Scan for the cell matching the given text and deliver its [x, y] coordinate at center. 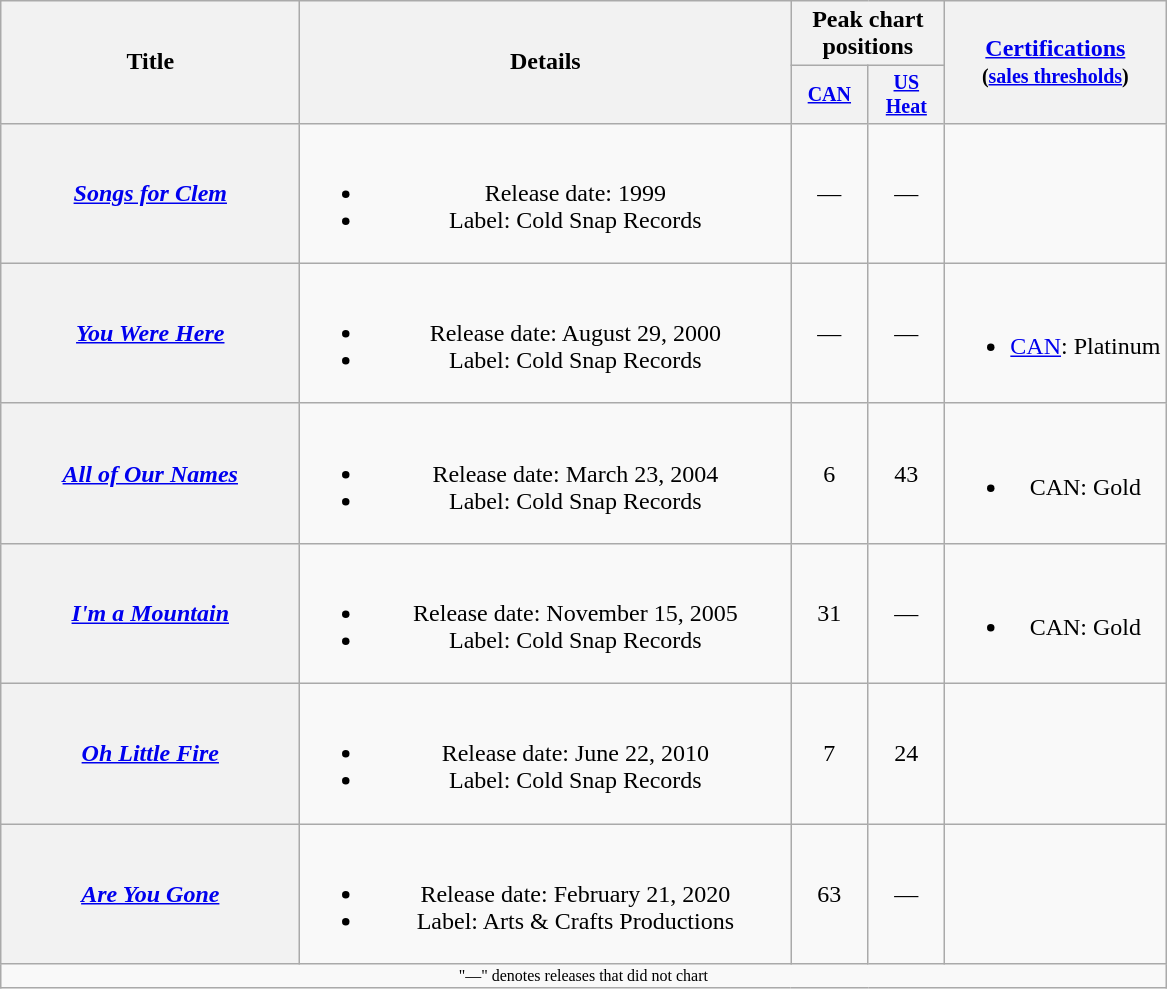
24 [906, 754]
43 [906, 473]
7 [830, 754]
6 [830, 473]
63 [830, 894]
Details [546, 62]
CAN [830, 94]
Oh Little Fire [150, 754]
Release date: March 23, 2004Label: Cold Snap Records [546, 473]
31 [830, 613]
Release date: 1999Label: Cold Snap Records [546, 193]
Are You Gone [150, 894]
Peak chartpositions [868, 34]
CAN: Platinum [1056, 333]
All of Our Names [150, 473]
US Heat [906, 94]
Release date: February 21, 2020Label: Arts & Crafts Productions [546, 894]
Release date: August 29, 2000Label: Cold Snap Records [546, 333]
Songs for Clem [150, 193]
"—" denotes releases that did not chart [584, 976]
I'm a Mountain [150, 613]
Certifications(sales thresholds) [1056, 62]
Title [150, 62]
You Were Here [150, 333]
Release date: November 15, 2005Label: Cold Snap Records [546, 613]
Release date: June 22, 2010Label: Cold Snap Records [546, 754]
